Detect which cell encompasses the target text, then output its [X, Y] center coordinate. 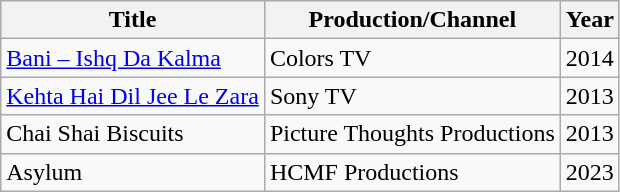
Chai Shai Biscuits [133, 134]
Colors TV [412, 58]
2014 [590, 58]
Sony TV [412, 96]
Production/Channel [412, 20]
Kehta Hai Dil Jee Le Zara [133, 96]
Year [590, 20]
Title [133, 20]
Picture Thoughts Productions [412, 134]
Asylum [133, 172]
HCMF Productions [412, 172]
2023 [590, 172]
Bani – Ishq Da Kalma [133, 58]
